Find where the given text appears and provide that cell's center as [X, Y] coordinate. 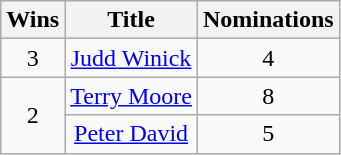
4 [268, 58]
5 [268, 134]
2 [33, 115]
Title [132, 20]
8 [268, 96]
Judd Winick [132, 58]
Terry Moore [132, 96]
Wins [33, 20]
Peter David [132, 134]
Nominations [268, 20]
3 [33, 58]
